Find where the given text appears and provide that cell's center as [X, Y] coordinate. 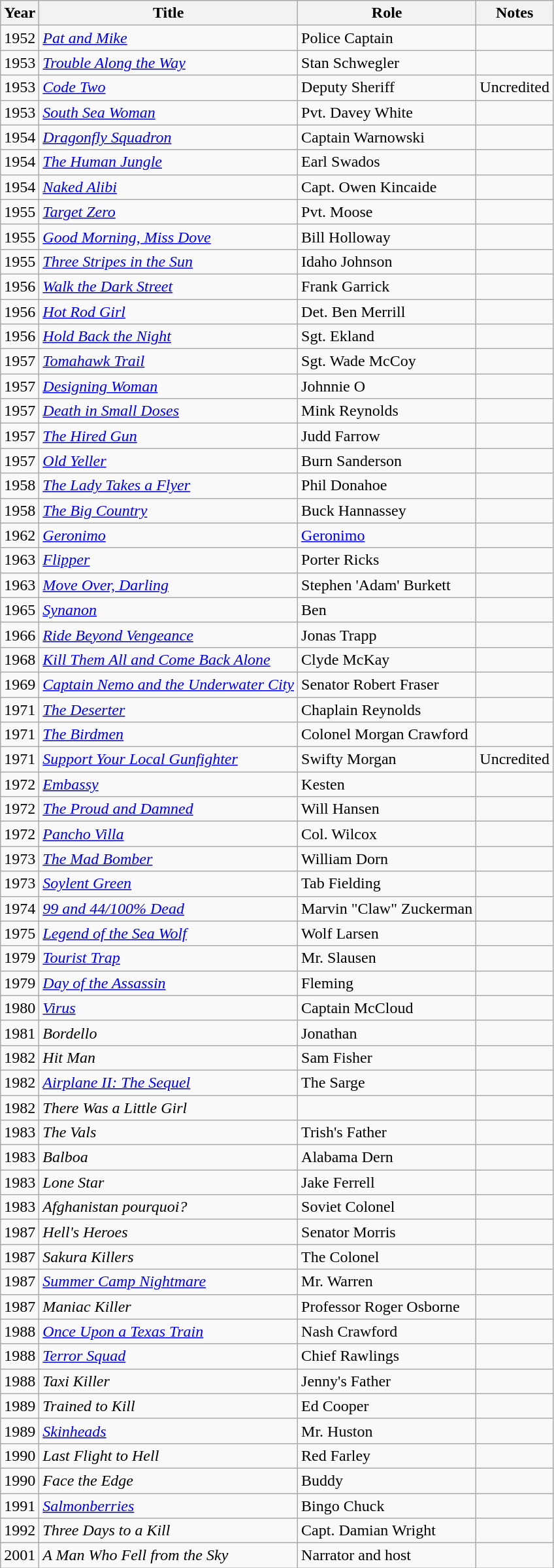
Will Hansen [387, 809]
1968 [20, 659]
Fleming [387, 983]
Tourist Trap [169, 958]
Porter Ricks [387, 560]
Summer Camp Nightmare [169, 1282]
Terror Squad [169, 1356]
Three Stripes in the Sun [169, 261]
The Proud and Damned [169, 809]
Kill Them All and Come Back Alone [169, 659]
Mr. Warren [387, 1282]
Pvt. Moose [387, 212]
Senator Morris [387, 1232]
Soylent Green [169, 884]
Balboa [169, 1158]
The Sarge [387, 1082]
Frank Garrick [387, 286]
Walk the Dark Street [169, 286]
Sakura Killers [169, 1257]
Day of the Assassin [169, 983]
A Man Who Fell from the Sky [169, 1556]
Jenny's Father [387, 1381]
Legend of the Sea Wolf [169, 933]
Hit Man [169, 1058]
Virus [169, 1008]
Earl Swados [387, 162]
Trouble Along the Way [169, 63]
Naked Alibi [169, 187]
Hot Rod Girl [169, 312]
Title [169, 13]
Police Captain [387, 38]
The Mad Bomber [169, 859]
Hold Back the Night [169, 337]
The Deserter [169, 709]
Sgt. Ekland [387, 337]
Mink Reynolds [387, 411]
Deputy Sheriff [387, 88]
Red Farley [387, 1456]
Code Two [169, 88]
Dragonfly Squadron [169, 137]
Judd Farrow [387, 436]
Jonas Trapp [387, 635]
Stan Schwegler [387, 63]
99 and 44/100% Dead [169, 909]
Three Days to a Kill [169, 1531]
Col. Wilcox [387, 834]
Synanon [169, 610]
Pat and Mike [169, 38]
Maniac Killer [169, 1307]
Salmonberries [169, 1505]
1965 [20, 610]
South Sea Woman [169, 112]
Captain Warnowski [387, 137]
The Colonel [387, 1257]
Taxi Killer [169, 1381]
Designing Woman [169, 386]
Role [387, 13]
Soviet Colonel [387, 1207]
Chief Rawlings [387, 1356]
1981 [20, 1033]
Hell's Heroes [169, 1232]
Buddy [387, 1480]
Bordello [169, 1033]
Narrator and host [387, 1556]
Senator Robert Fraser [387, 684]
The Lady Takes a Flyer [169, 486]
Mr. Huston [387, 1431]
Capt. Damian Wright [387, 1531]
1974 [20, 909]
The Hired Gun [169, 436]
Clyde McKay [387, 659]
Alabama Dern [387, 1158]
Wolf Larsen [387, 933]
Trish's Father [387, 1133]
Support Your Local Gunfighter [169, 759]
Burn Sanderson [387, 461]
1980 [20, 1008]
Move Over, Darling [169, 585]
Bingo Chuck [387, 1505]
Notes [515, 13]
Kesten [387, 784]
Swifty Morgan [387, 759]
Year [20, 13]
1952 [20, 38]
The Vals [169, 1133]
Airplane II: The Sequel [169, 1082]
The Big Country [169, 510]
Afghanistan pourquoi? [169, 1207]
Jake Ferrell [387, 1182]
Skinheads [169, 1431]
Embassy [169, 784]
1962 [20, 535]
Sgt. Wade McCoy [387, 361]
Lone Star [169, 1182]
Face the Edge [169, 1480]
Captain Nemo and the Underwater City [169, 684]
The Human Jungle [169, 162]
William Dorn [387, 859]
Marvin "Claw" Zuckerman [387, 909]
Old Yeller [169, 461]
Phil Donahoe [387, 486]
Idaho Johnson [387, 261]
Bill Holloway [387, 237]
Colonel Morgan Crawford [387, 735]
Capt. Owen Kincaide [387, 187]
1975 [20, 933]
Good Morning, Miss Dove [169, 237]
Det. Ben Merrill [387, 312]
Professor Roger Osborne [387, 1307]
Chaplain Reynolds [387, 709]
Tomahawk Trail [169, 361]
Nash Crawford [387, 1331]
Ed Cooper [387, 1406]
1969 [20, 684]
Once Upon a Texas Train [169, 1331]
Last Flight to Hell [169, 1456]
Johnnie O [387, 386]
Stephen 'Adam' Burkett [387, 585]
Trained to Kill [169, 1406]
Jonathan [387, 1033]
Mr. Slausen [387, 958]
Death in Small Doses [169, 411]
Tab Fielding [387, 884]
Ben [387, 610]
1966 [20, 635]
Target Zero [169, 212]
The Birdmen [169, 735]
1992 [20, 1531]
1991 [20, 1505]
Buck Hannassey [387, 510]
Captain McCloud [387, 1008]
Ride Beyond Vengeance [169, 635]
Flipper [169, 560]
Pvt. Davey White [387, 112]
Pancho Villa [169, 834]
2001 [20, 1556]
There Was a Little Girl [169, 1108]
Sam Fisher [387, 1058]
